Return [x, y] of the center of cell containing provided text 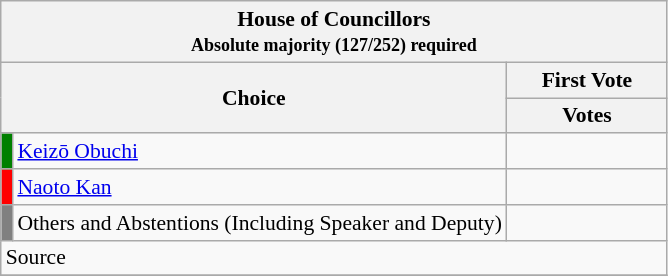
Others and Abstentions (Including Speaker and Deputy) [260, 223]
First Vote [587, 80]
Choice [254, 98]
Votes [587, 116]
Naoto Kan [260, 187]
Source [334, 258]
House of Councillors Absolute majority (127/252) required [334, 32]
Keizō Obuchi [260, 152]
